Provide the [x, y] coordinate of the cell's center where the given text is located.  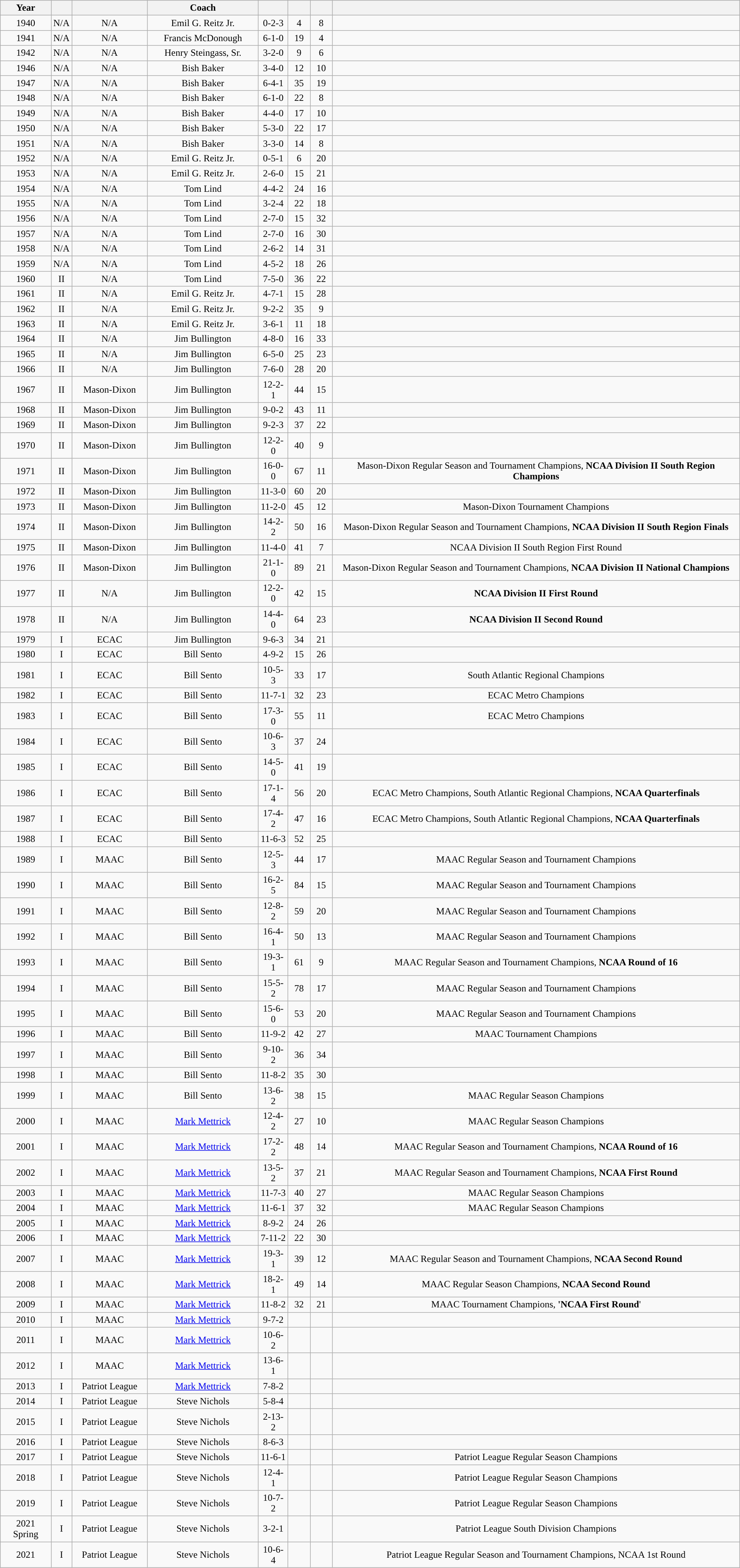
Patriot League Regular Season and Tournament Champions, NCAA 1st Round [536, 1555]
MAAC Tournament Champions [536, 1034]
1968 [26, 410]
0-5-1 [274, 158]
53 [299, 1014]
1999 [26, 1095]
2014 [26, 1401]
47 [299, 819]
17-4-2 [274, 819]
11-4-0 [274, 547]
MAAC Regular Season and Tournament Champions, NCAA First Round [536, 1172]
NCAA Division II Second Round [536, 619]
17-3-0 [274, 716]
38 [299, 1095]
11-7-1 [274, 695]
12-2-1 [274, 389]
1953 [26, 173]
1998 [26, 1075]
1972 [26, 492]
18-2-1 [274, 1284]
16-4-1 [274, 936]
MAAC Regular Season Champions, NCAA Second Round [536, 1284]
1995 [26, 1014]
2017 [26, 1457]
2007 [26, 1258]
14-4-0 [274, 619]
1992 [26, 936]
17-1-4 [274, 793]
3-2-0 [274, 53]
2010 [26, 1320]
2018 [26, 1477]
Henry Steingass, Sr. [203, 53]
56 [299, 793]
64 [299, 619]
0-2-3 [274, 23]
2-13-2 [274, 1421]
9-10-2 [274, 1054]
13-5-2 [274, 1172]
9-0-2 [274, 410]
1942 [26, 53]
2008 [26, 1284]
1963 [26, 324]
16-0-0 [274, 471]
31 [321, 249]
Mason-Dixon Tournament Champions [536, 507]
3-6-1 [274, 324]
11-3-0 [274, 492]
1971 [26, 471]
1950 [26, 128]
39 [299, 1258]
11-9-2 [274, 1034]
2002 [26, 1172]
2-6-0 [274, 173]
1983 [26, 716]
6-5-0 [274, 354]
89 [299, 568]
12-4-2 [274, 1121]
1975 [26, 547]
7-8-2 [274, 1386]
1994 [26, 988]
12-4-1 [274, 1477]
1977 [26, 593]
67 [299, 471]
1973 [26, 507]
1966 [26, 369]
1960 [26, 279]
49 [299, 1284]
10-6-2 [274, 1340]
78 [299, 988]
1962 [26, 309]
11-6-3 [274, 839]
1984 [26, 741]
2005 [26, 1223]
43 [299, 410]
45 [299, 507]
1982 [26, 695]
9-2-3 [274, 425]
13 [321, 936]
1967 [26, 389]
2015 [26, 1421]
7-6-0 [274, 369]
7 [321, 547]
2011 [26, 1340]
48 [299, 1147]
1974 [26, 527]
10-6-4 [274, 1555]
NCAA Division II First Round [536, 593]
8-9-2 [274, 1223]
Mason-Dixon Regular Season and Tournament Champions, NCAA Division II South Region Champions [536, 471]
2013 [26, 1386]
4-7-1 [274, 294]
61 [299, 963]
5-8-4 [274, 1401]
7-5-0 [274, 279]
12-8-2 [274, 911]
4-4-0 [274, 113]
4-9-2 [274, 654]
9-7-2 [274, 1320]
1947 [26, 83]
5-3-0 [274, 128]
1993 [26, 963]
Patriot League South Division Champions [536, 1529]
15-5-2 [274, 988]
1952 [26, 158]
1954 [26, 189]
1985 [26, 767]
1964 [26, 339]
1981 [26, 675]
2012 [26, 1366]
1959 [26, 264]
4-8-0 [274, 339]
1996 [26, 1034]
Year [26, 8]
1989 [26, 860]
2021 Spring [26, 1529]
1961 [26, 294]
1988 [26, 839]
1941 [26, 38]
2021 [26, 1555]
2006 [26, 1238]
1946 [26, 68]
14-5-0 [274, 767]
Mason-Dixon Regular Season and Tournament Champions, NCAA Division II National Champions [536, 568]
2009 [26, 1305]
3-2-4 [274, 204]
4-5-2 [274, 264]
1991 [26, 911]
Coach [203, 8]
52 [299, 839]
2-6-2 [274, 249]
55 [299, 716]
MAAC Regular Season and Tournament Champions, NCAA Second Round [536, 1258]
NCAA Division II South Region First Round [536, 547]
2004 [26, 1208]
17-2-2 [274, 1147]
3-3-0 [274, 143]
3-2-1 [274, 1529]
Mason-Dixon Regular Season and Tournament Champions, NCAA Division II South Region Finals [536, 527]
4-4-2 [274, 189]
2003 [26, 1193]
1980 [26, 654]
1979 [26, 639]
1957 [26, 234]
1997 [26, 1054]
10-7-2 [274, 1504]
11-2-0 [274, 507]
Francis McDonough [203, 38]
2000 [26, 1121]
60 [299, 492]
1986 [26, 793]
6-4-1 [274, 83]
8-6-3 [274, 1442]
59 [299, 911]
9-6-3 [274, 639]
7-11-2 [274, 1238]
South Atlantic Regional Champions [536, 675]
1969 [26, 425]
15-6-0 [274, 1014]
MAAC Tournament Champions, 'NCAA First Round' [536, 1305]
9-2-2 [274, 309]
21-1-0 [274, 568]
1976 [26, 568]
1948 [26, 98]
1949 [26, 113]
1951 [26, 143]
3-4-0 [274, 68]
14-2-2 [274, 527]
1978 [26, 619]
10-5-3 [274, 675]
2019 [26, 1504]
1987 [26, 819]
12-5-3 [274, 860]
2016 [26, 1442]
1940 [26, 23]
1958 [26, 249]
2001 [26, 1147]
11-7-3 [274, 1193]
1965 [26, 354]
16-2-5 [274, 885]
84 [299, 885]
1956 [26, 219]
10-6-3 [274, 741]
13-6-1 [274, 1366]
13-6-2 [274, 1095]
1990 [26, 885]
1970 [26, 445]
1955 [26, 204]
